Locate the cell with the specified text and output its [x, y] center coordinate. 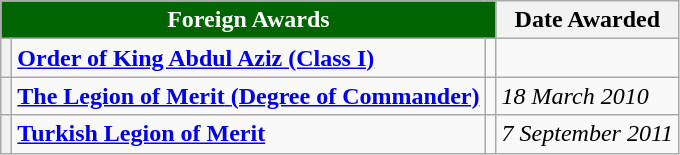
18 March 2010 [588, 96]
Turkish Legion of Merit [248, 134]
Order of King Abdul Aziz (Class I) [248, 58]
7 September 2011 [588, 134]
Date Awarded [588, 20]
The Legion of Merit (Degree of Commander) [248, 96]
Foreign Awards [248, 20]
